Provide the (X, Y) coordinate of the cell's center where the given text is located.  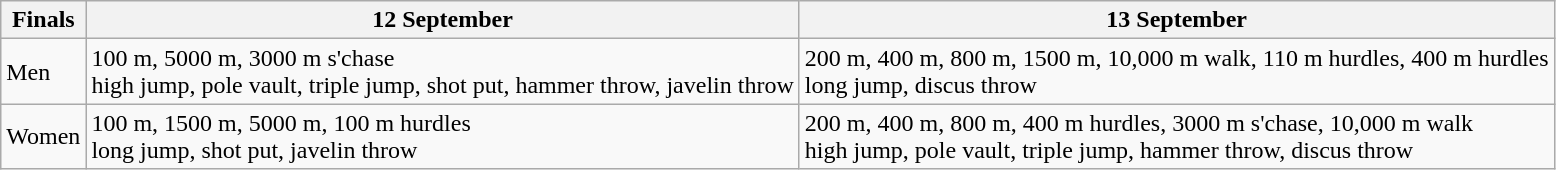
Women (44, 136)
200 m, 400 m, 800 m, 400 m hurdles, 3000 m s'chase, 10,000 m walkhigh jump, pole vault, triple jump, hammer throw, discus throw (1176, 136)
Finals (44, 20)
13 September (1176, 20)
200 m, 400 m, 800 m, 1500 m, 10,000 m walk, 110 m hurdles, 400 m hurdleslong jump, discus throw (1176, 72)
Men (44, 72)
100 m, 5000 m, 3000 m s'chasehigh jump, pole vault, triple jump, shot put, hammer throw, javelin throw (442, 72)
12 September (442, 20)
100 m, 1500 m, 5000 m, 100 m hurdleslong jump, shot put, javelin throw (442, 136)
